Provide the [X, Y] coordinate of the cell's center where the given text is located.  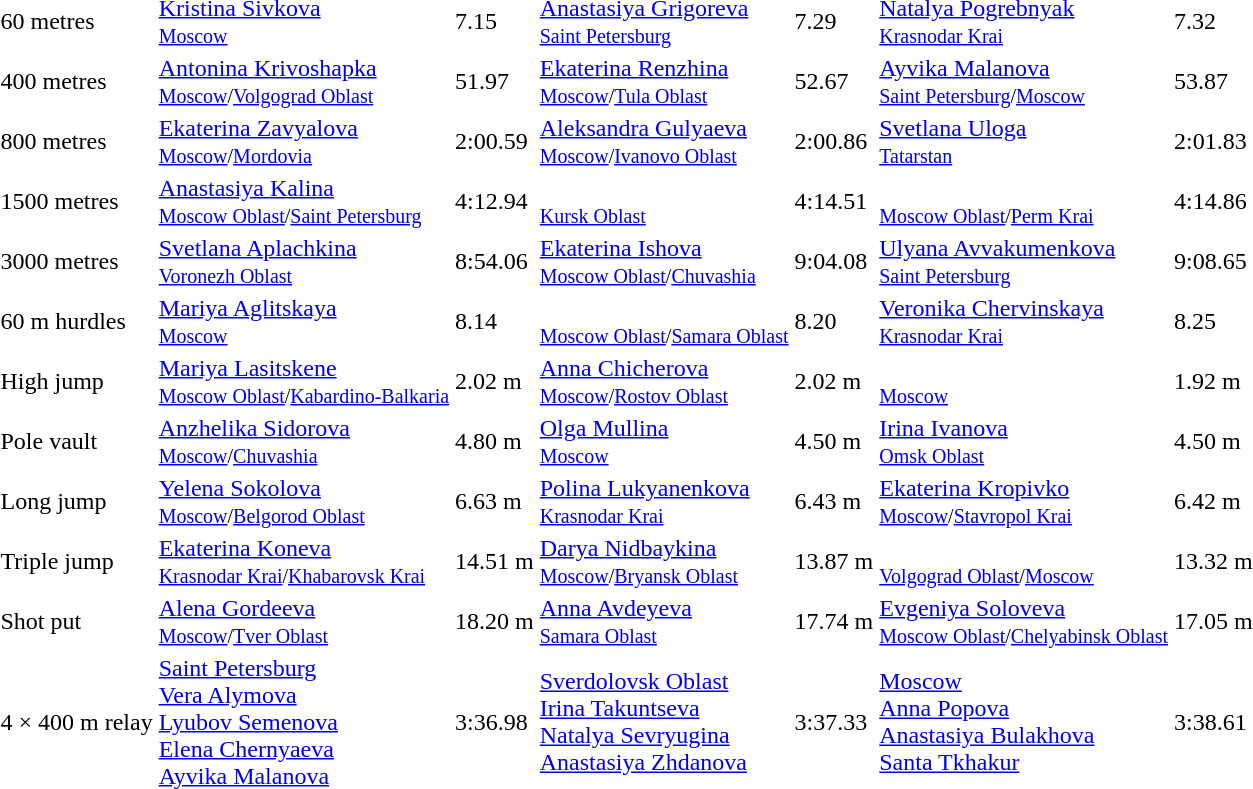
Yelena SokolovaMoscow/Belgorod Oblast [304, 502]
Darya NidbaykinaMoscow/Bryansk Oblast [664, 562]
8:54.06 [495, 262]
Moscow Oblast/Samara Oblast [664, 322]
Polina LukyanenkovaKrasnodar Krai [664, 502]
Mariya AglitskayaMoscow [304, 322]
Aleksandra GulyaevaMoscow/Ivanovo Oblast [664, 142]
Anzhelika SidorovaMoscow/Chuvashia [304, 442]
18.20 m [495, 622]
Moscow Oblast/Perm Krai [1024, 202]
4:12.94 [495, 202]
Moscow [1024, 382]
Svetlana AplachkinaVoronezh Oblast [304, 262]
Evgeniya SolovevaMoscow Oblast/Chelyabinsk Oblast [1024, 622]
Anna AvdeyevaSamara Oblast [664, 622]
Mariya LasitskeneMoscow Oblast/Kabardino-Balkaria [304, 382]
Volgograd Oblast/Moscow [1024, 562]
9:04.08 [834, 262]
14.51 m [495, 562]
Ulyana AvvakumenkovaSaint Petersburg [1024, 262]
Ekaterina KropivkoMoscow/Stavropol Krai [1024, 502]
Ekaterina IshovaMoscow Oblast/Chuvashia [664, 262]
6.63 m [495, 502]
Ayvika MalanovaSaint Petersburg/Moscow [1024, 82]
Ekaterina RenzhinaMoscow/Tula Oblast [664, 82]
Kursk Oblast [664, 202]
Ekaterina KonevaKrasnodar Krai/Khabarovsk Krai [304, 562]
51.97 [495, 82]
17.74 m [834, 622]
8.20 [834, 322]
Anna ChicherovaMoscow/Rostov Oblast [664, 382]
Olga MullinaMoscow [664, 442]
2:00.86 [834, 142]
13.87 m [834, 562]
Irina IvanovaOmsk Oblast [1024, 442]
6.43 m [834, 502]
8.14 [495, 322]
4:14.51 [834, 202]
Ekaterina ZavyalovaMoscow/Mordovia [304, 142]
Veronika ChervinskayaKrasnodar Krai [1024, 322]
Antonina KrivoshapkaMoscow/Volgograd Oblast [304, 82]
4.80 m [495, 442]
52.67 [834, 82]
2:00.59 [495, 142]
4.50 m [834, 442]
Svetlana UlogaTatarstan [1024, 142]
Alena GordeevaMoscow/Tver Oblast [304, 622]
Anastasiya KalinaMoscow Oblast/Saint Petersburg [304, 202]
